Detect which cell encompasses the target text, then output its (X, Y) center coordinate. 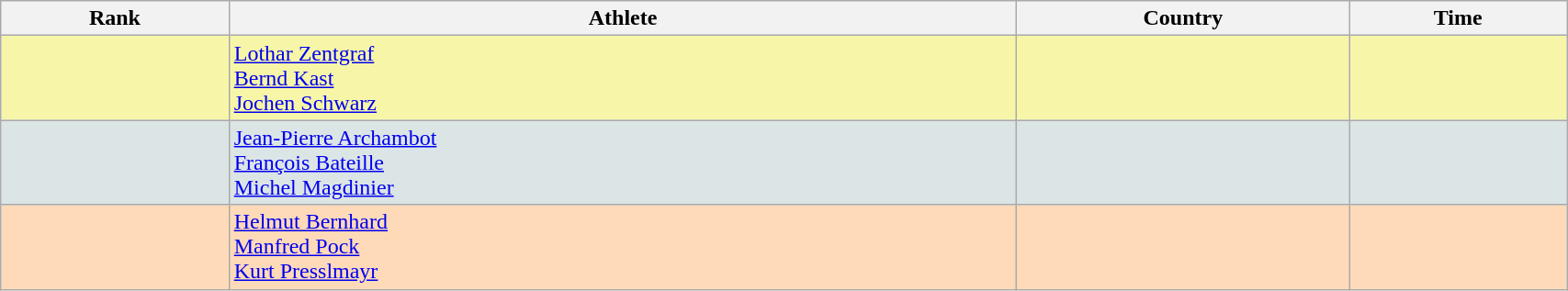
Lothar ZentgrafBernd KastJochen Schwarz (623, 78)
Time (1459, 18)
Jean-Pierre ArchambotFrançois BateilleMichel Magdinier (623, 162)
Country (1183, 18)
Athlete (623, 18)
Helmut BernhardManfred PockKurt Presslmayr (623, 247)
Rank (115, 18)
